Search for the cell housing the specified text and yield its (x, y) center coordinate. 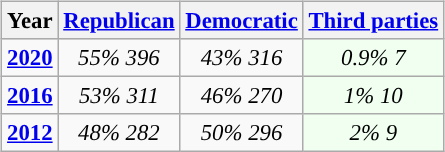
0.9% 7 (373, 58)
Democratic (242, 21)
55% 396 (119, 58)
Year (30, 21)
1% 10 (373, 96)
2016 (30, 96)
2012 (30, 133)
53% 311 (119, 96)
43% 316 (242, 58)
Republican (119, 21)
Third parties (373, 21)
48% 282 (119, 133)
46% 270 (242, 96)
2% 9 (373, 133)
50% 296 (242, 133)
2020 (30, 58)
